Determine the (x, y) coordinate at the center of the cell enclosing the given text.  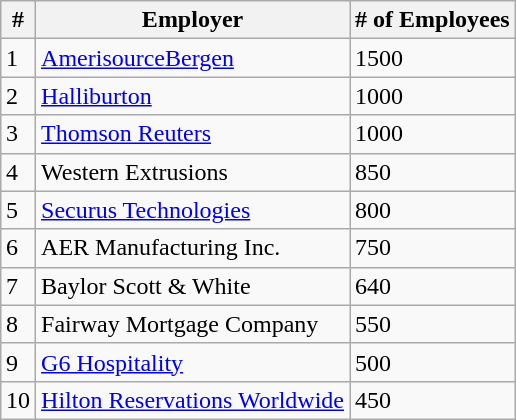
Hilton Reservations Worldwide (193, 400)
640 (433, 286)
3 (18, 134)
Western Extrusions (193, 172)
G6 Hospitality (193, 362)
1500 (433, 58)
800 (433, 210)
6 (18, 248)
4 (18, 172)
10 (18, 400)
550 (433, 324)
Securus Technologies (193, 210)
750 (433, 248)
500 (433, 362)
2 (18, 96)
# of Employees (433, 20)
5 (18, 210)
Fairway Mortgage Company (193, 324)
850 (433, 172)
8 (18, 324)
450 (433, 400)
7 (18, 286)
Halliburton (193, 96)
# (18, 20)
Baylor Scott & White (193, 286)
Thomson Reuters (193, 134)
Employer (193, 20)
AER Manufacturing Inc. (193, 248)
AmerisourceBergen (193, 58)
9 (18, 362)
1 (18, 58)
